Determine the (X, Y) coordinate at the center of the cell enclosing the given text.  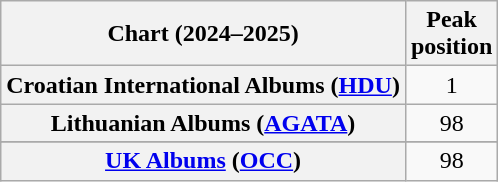
Chart (2024–2025) (204, 34)
1 (451, 85)
Croatian International Albums (HDU) (204, 85)
Peak position (451, 34)
UK Albums (OCC) (204, 161)
Lithuanian Albums (AGATA) (204, 123)
